Return the [x, y] coordinate for the center point of the cell that contains the specified text.  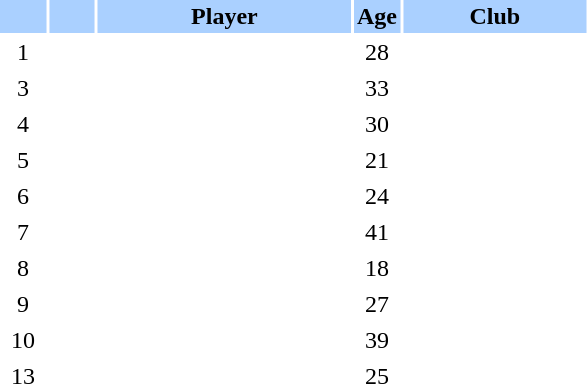
33 [377, 88]
Club [495, 16]
18 [377, 268]
1 [23, 52]
24 [377, 196]
7 [23, 232]
9 [23, 304]
28 [377, 52]
10 [23, 340]
41 [377, 232]
21 [377, 160]
8 [23, 268]
30 [377, 124]
Player [224, 16]
27 [377, 304]
5 [23, 160]
4 [23, 124]
Age [377, 16]
3 [23, 88]
39 [377, 340]
6 [23, 196]
